Pinpoint the cell where the given text exists, returning its (X, Y) midpoint coordinate. 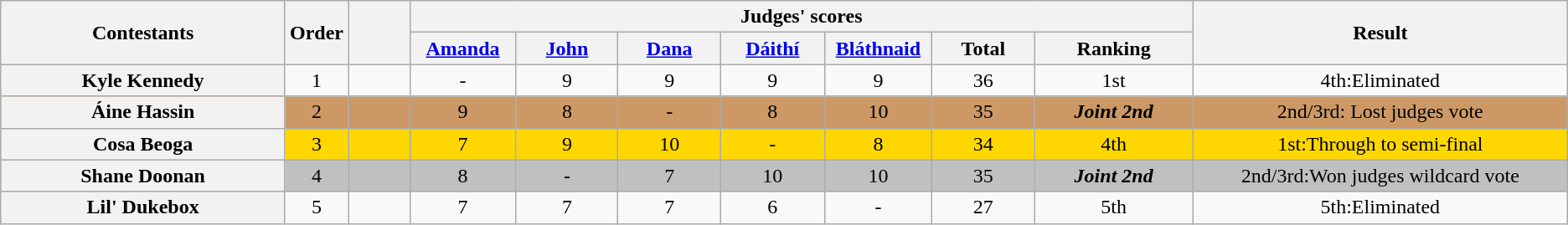
Dáithí (772, 49)
Result (1380, 33)
Áine Hassin (143, 112)
2 (317, 112)
Contestants (143, 33)
1st (1114, 80)
27 (983, 207)
5th:Eliminated (1380, 207)
John (567, 49)
Cosa Beoga (143, 144)
3 (317, 144)
Bláthnaid (878, 49)
4th:Eliminated (1380, 80)
Total (983, 49)
2nd/3rd: Lost judges vote (1380, 112)
1st:Through to semi-final (1380, 144)
4 (317, 176)
1 (317, 80)
Dana (669, 49)
6 (772, 207)
Amanda (462, 49)
Judges' scores (801, 17)
Kyle Kennedy (143, 80)
Ranking (1114, 49)
4th (1114, 144)
Lil' Dukebox (143, 207)
36 (983, 80)
2nd/3rd:Won judges wildcard vote (1380, 176)
5 (317, 207)
Shane Doonan (143, 176)
Order (317, 33)
34 (983, 144)
5th (1114, 207)
